Locate the cell with the specified text and output its (X, Y) center coordinate. 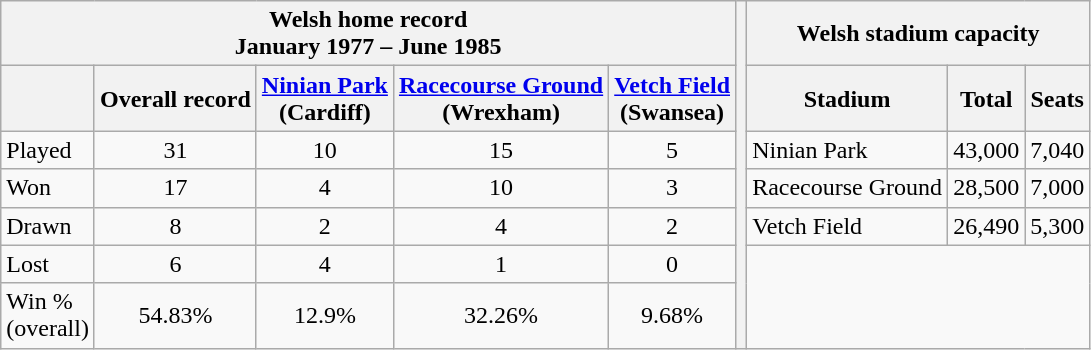
Welsh stadium capacity (918, 34)
12.9% (324, 316)
Overall record (175, 98)
Vetch Field(Swansea) (672, 98)
28,500 (986, 188)
31 (175, 150)
Won (48, 188)
Racecourse Ground(Wrexham) (500, 98)
32.26% (500, 316)
6 (175, 264)
5 (672, 150)
Racecourse Ground (848, 188)
7,000 (1058, 188)
43,000 (986, 150)
5,300 (1058, 226)
0 (672, 264)
3 (672, 188)
Total (986, 98)
7,040 (1058, 150)
Lost (48, 264)
54.83% (175, 316)
Ninian Park (848, 150)
15 (500, 150)
Ninian Park(Cardiff) (324, 98)
Win %(overall) (48, 316)
Stadium (848, 98)
Vetch Field (848, 226)
Seats (1058, 98)
Welsh home record January 1977 – June 1985 (368, 34)
17 (175, 188)
Played (48, 150)
9.68% (672, 316)
1 (500, 264)
8 (175, 226)
26,490 (986, 226)
Drawn (48, 226)
